Provide the (X, Y) coordinate of the cell's center where the given text is located.  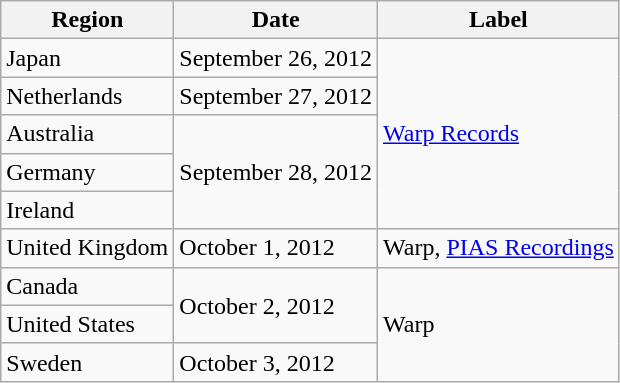
United States (88, 324)
September 27, 2012 (276, 96)
Warp, PIAS Recordings (499, 248)
Australia (88, 134)
September 26, 2012 (276, 58)
Ireland (88, 210)
Region (88, 20)
Warp Records (499, 134)
October 1, 2012 (276, 248)
Warp (499, 324)
Label (499, 20)
Germany (88, 172)
United Kingdom (88, 248)
Sweden (88, 362)
Netherlands (88, 96)
Date (276, 20)
September 28, 2012 (276, 172)
October 3, 2012 (276, 362)
Canada (88, 286)
October 2, 2012 (276, 305)
Japan (88, 58)
